Capture the cell that displays the provided text and extract its [x, y] central coordinate. 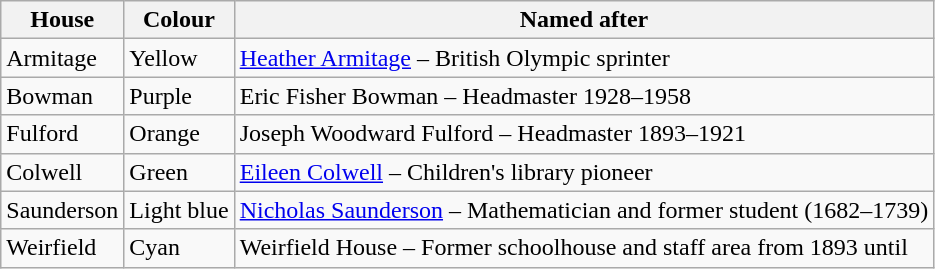
Weirfield House – Former schoolhouse and staff area from 1893 until [584, 248]
Purple [179, 96]
Armitage [62, 58]
Cyan [179, 248]
Green [179, 172]
Eric Fisher Bowman – Headmaster 1928–1958 [584, 96]
Named after [584, 20]
Light blue [179, 210]
Heather Armitage – British Olympic sprinter [584, 58]
Saunderson [62, 210]
Weirfield [62, 248]
House [62, 20]
Nicholas Saunderson – Mathematician and former student (1682–1739) [584, 210]
Colwell [62, 172]
Yellow [179, 58]
Fulford [62, 134]
Colour [179, 20]
Orange [179, 134]
Joseph Woodward Fulford – Headmaster 1893–1921 [584, 134]
Eileen Colwell – Children's library pioneer [584, 172]
Bowman [62, 96]
